Identify which cell holds the provided text, then report its (X, Y) central coordinate. 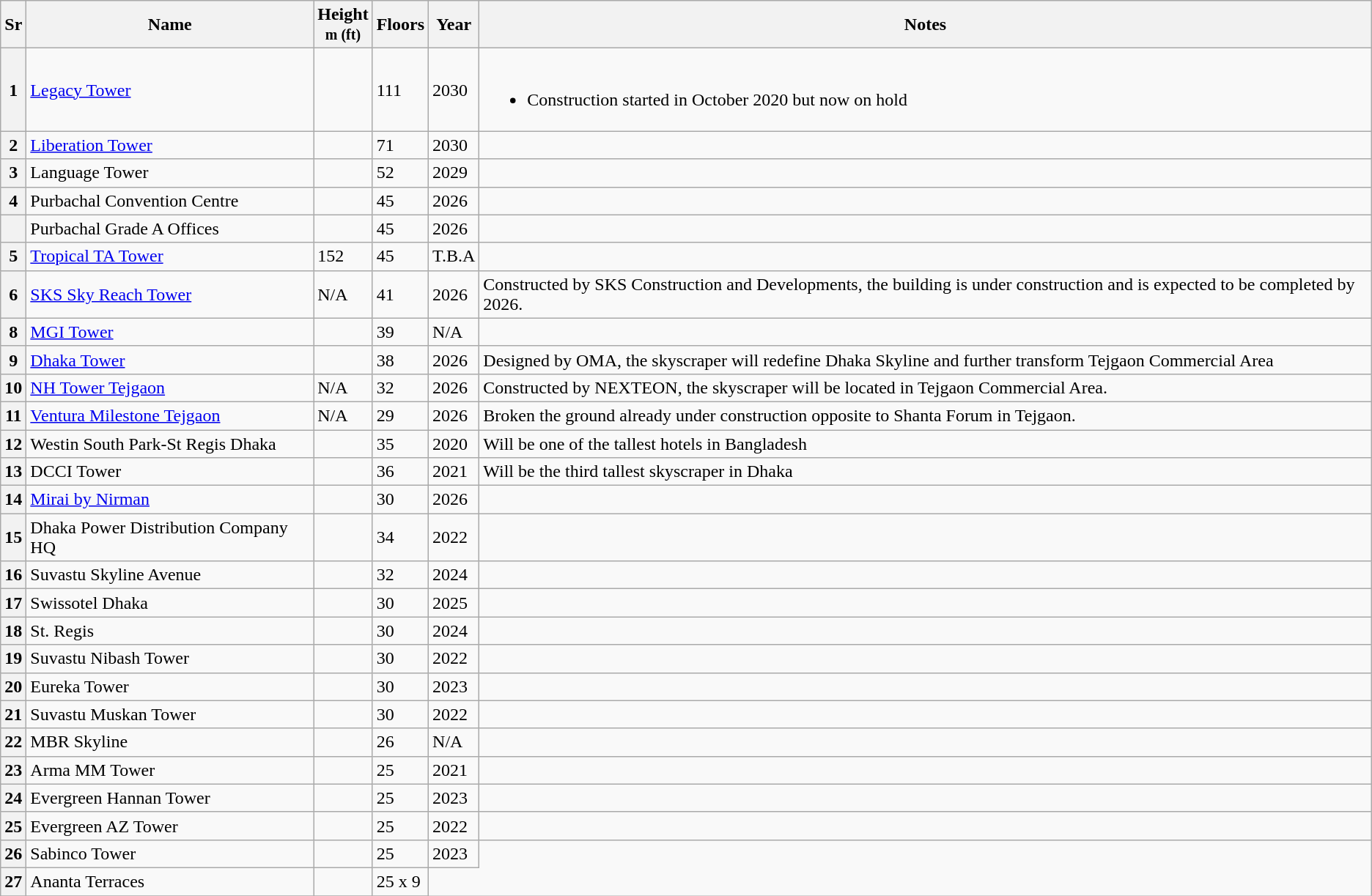
Tropical TA Tower (170, 256)
Will be one of the tallest hotels in Bangladesh (925, 443)
10 (13, 388)
18 (13, 631)
T.B.A (454, 256)
71 (400, 145)
Suvastu Skyline Avenue (170, 575)
25 x 9 (400, 881)
Notes (925, 25)
5 (13, 256)
21 (13, 714)
2025 (454, 603)
12 (13, 443)
35 (400, 443)
39 (400, 332)
Constructed by NEXTEON, the skyscraper will be located in Tejgaon Commercial Area. (925, 388)
Name (170, 25)
152 (343, 256)
9 (13, 360)
Construction started in October 2020 but now on hold (925, 89)
St. Regis (170, 631)
DCCI Tower (170, 472)
MGI Tower (170, 332)
2 (13, 145)
2029 (454, 173)
Westin South Park-St Regis Dhaka (170, 443)
Broken the ground already under construction opposite to Shanta Forum in Tejgaon. (925, 415)
11 (13, 415)
MBR Skyline (170, 742)
36 (400, 472)
Heightm (ft) (343, 25)
Liberation Tower (170, 145)
Floors (400, 25)
Sabinco Tower (170, 854)
111 (400, 89)
Evergreen AZ Tower (170, 826)
Evergreen Hannan Tower (170, 798)
27 (13, 881)
Eureka Tower (170, 686)
Ventura Milestone Tejgaon (170, 415)
Year (454, 25)
Mirai by Nirman (170, 500)
8 (13, 332)
2020 (454, 443)
Purbachal Grade A Offices (170, 229)
34 (400, 538)
Suvastu Nibash Tower (170, 659)
6 (13, 295)
Constructed by SKS Construction and Developments, the building is under construction and is expected to be completed by 2026. (925, 295)
22 (13, 742)
Suvastu Muskan Tower (170, 714)
19 (13, 659)
NH Tower Tejgaon (170, 388)
Dhaka Power Distribution Company HQ (170, 538)
15 (13, 538)
Legacy Tower (170, 89)
Language Tower (170, 173)
Dhaka Tower (170, 360)
38 (400, 360)
13 (13, 472)
3 (13, 173)
Ananta Terraces (170, 881)
52 (400, 173)
16 (13, 575)
Purbachal Convention Centre (170, 201)
Arma MM Tower (170, 770)
Designed by OMA, the skyscraper will redefine Dhaka Skyline and further transform Tejgaon Commercial Area (925, 360)
14 (13, 500)
24 (13, 798)
SKS Sky Reach Tower (170, 295)
23 (13, 770)
29 (400, 415)
Will be the third tallest skyscraper in Dhaka (925, 472)
1 (13, 89)
Sr (13, 25)
20 (13, 686)
4 (13, 201)
Swissotel Dhaka (170, 603)
41 (400, 295)
17 (13, 603)
